Provide the [X, Y] coordinate of the cell's center where the given text is located.  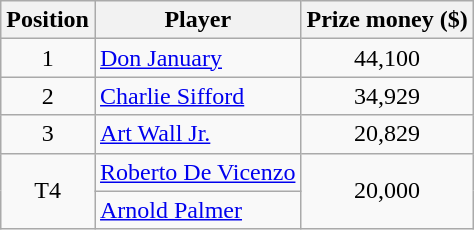
2 [48, 96]
Art Wall Jr. [197, 134]
44,100 [387, 58]
Position [48, 20]
1 [48, 58]
34,929 [387, 96]
T4 [48, 191]
Player [197, 20]
Arnold Palmer [197, 210]
20,829 [387, 134]
3 [48, 134]
Roberto De Vicenzo [197, 172]
Prize money ($) [387, 20]
Don January [197, 58]
Charlie Sifford [197, 96]
20,000 [387, 191]
